Pinpoint the cell where the given text exists, returning its (X, Y) midpoint coordinate. 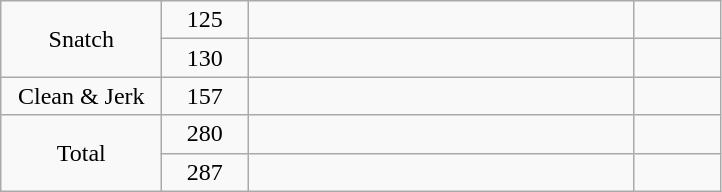
287 (205, 172)
Clean & Jerk (82, 96)
125 (205, 20)
130 (205, 58)
Snatch (82, 39)
157 (205, 96)
Total (82, 153)
280 (205, 134)
